Extract the [x, y] coordinate from the center of the cell holding the provided text.  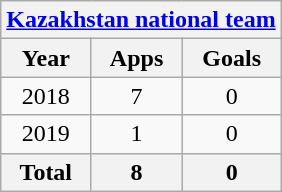
Goals [232, 58]
2019 [46, 134]
7 [136, 96]
Year [46, 58]
Apps [136, 58]
2018 [46, 96]
1 [136, 134]
Kazakhstan national team [141, 20]
Total [46, 172]
8 [136, 172]
